Search for the cell housing the specified text and yield its (X, Y) center coordinate. 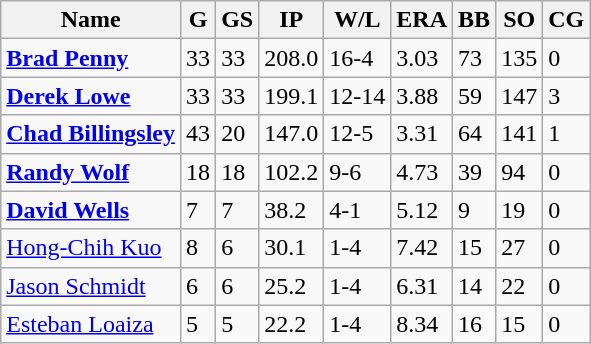
102.2 (292, 172)
147.0 (292, 134)
Chad Billingsley (91, 134)
4.73 (422, 172)
IP (292, 20)
3 (566, 96)
135 (520, 58)
8.34 (422, 324)
38.2 (292, 210)
9 (474, 210)
ERA (422, 20)
Esteban Loaiza (91, 324)
94 (520, 172)
Name (91, 20)
CG (566, 20)
12-14 (358, 96)
4-1 (358, 210)
22.2 (292, 324)
Derek Lowe (91, 96)
147 (520, 96)
Jason Schmidt (91, 286)
64 (474, 134)
141 (520, 134)
1 (566, 134)
7.42 (422, 248)
W/L (358, 20)
73 (474, 58)
G (198, 20)
6.31 (422, 286)
5.12 (422, 210)
25.2 (292, 286)
14 (474, 286)
9-6 (358, 172)
16 (474, 324)
8 (198, 248)
David Wells (91, 210)
Hong-Chih Kuo (91, 248)
59 (474, 96)
22 (520, 286)
43 (198, 134)
3.31 (422, 134)
199.1 (292, 96)
208.0 (292, 58)
3.03 (422, 58)
SO (520, 20)
GS (238, 20)
39 (474, 172)
30.1 (292, 248)
Randy Wolf (91, 172)
BB (474, 20)
Brad Penny (91, 58)
16-4 (358, 58)
20 (238, 134)
19 (520, 210)
27 (520, 248)
12-5 (358, 134)
3.88 (422, 96)
